Pinpoint the cell where the given text exists, returning its (X, Y) midpoint coordinate. 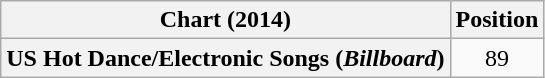
US Hot Dance/Electronic Songs (Billboard) (226, 58)
Position (497, 20)
89 (497, 58)
Chart (2014) (226, 20)
